Extract the (x, y) coordinate from the center of the cell holding the provided text.  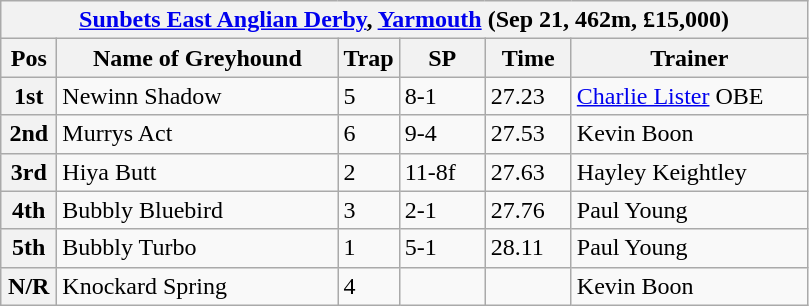
11-8f (442, 172)
27.23 (528, 96)
2nd (29, 134)
Bubbly Bluebird (198, 210)
Name of Greyhound (198, 58)
4 (368, 286)
6 (368, 134)
Hiya Butt (198, 172)
27.53 (528, 134)
2 (368, 172)
N/R (29, 286)
27.63 (528, 172)
Trap (368, 58)
SP (442, 58)
2-1 (442, 210)
Charlie Lister OBE (689, 96)
5 (368, 96)
5-1 (442, 248)
Pos (29, 58)
5th (29, 248)
28.11 (528, 248)
Bubbly Turbo (198, 248)
3rd (29, 172)
27.76 (528, 210)
Trainer (689, 58)
Sunbets East Anglian Derby, Yarmouth (Sep 21, 462m, £15,000) (404, 20)
1st (29, 96)
Newinn Shadow (198, 96)
Hayley Keightley (689, 172)
Time (528, 58)
4th (29, 210)
9-4 (442, 134)
8-1 (442, 96)
Murrys Act (198, 134)
1 (368, 248)
3 (368, 210)
Knockard Spring (198, 286)
